Provide the (X, Y) coordinate of the cell's center where the given text is located.  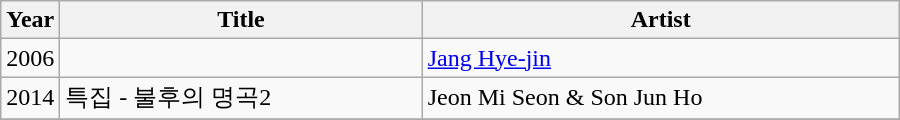
특집 - 불후의 명곡2 (241, 98)
Artist (660, 20)
Jeon Mi Seon & Son Jun Ho (660, 98)
2006 (30, 58)
2014 (30, 98)
Year (30, 20)
Jang Hye-jin (660, 58)
Title (241, 20)
